Return the [X, Y] coordinate for the center point of the cell that contains the specified text.  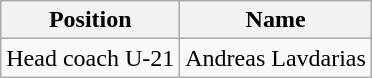
Head coach U-21 [90, 58]
Position [90, 20]
Andreas Lavdarias [276, 58]
Name [276, 20]
